Return the [X, Y] coordinate for the center point of the cell that contains the specified text.  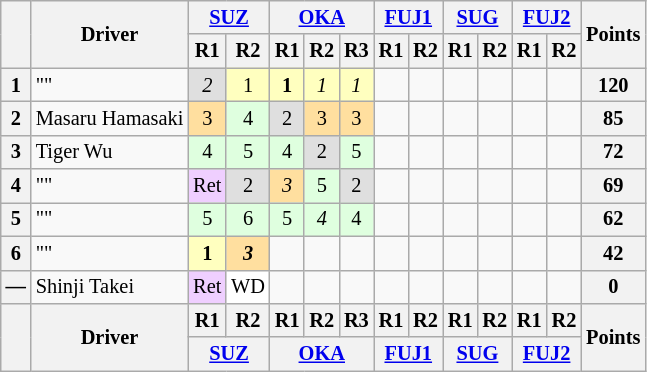
72 [613, 152]
Masaru Hamasaki [110, 118]
Shinji Takei [110, 287]
42 [613, 253]
62 [613, 219]
Tiger Wu [110, 152]
0 [613, 287]
WD [248, 287]
120 [613, 85]
— [16, 287]
85 [613, 118]
69 [613, 186]
